Scan for the cell matching the given text and deliver its [X, Y] coordinate at center. 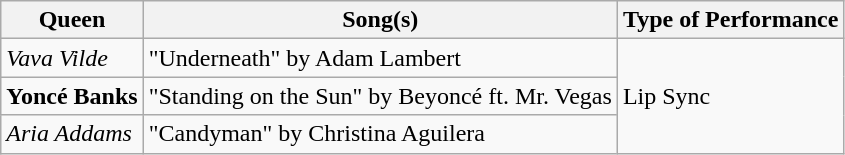
Yoncé Banks [72, 96]
"Standing on the Sun" by Beyoncé ft. Mr. Vegas [380, 96]
Lip Sync [730, 96]
"Underneath" by Adam Lambert [380, 58]
Type of Performance [730, 20]
Queen [72, 20]
"Candyman" by Christina Aguilera [380, 134]
Aria Addams [72, 134]
Song(s) [380, 20]
Vava Vilde [72, 58]
